Determine the [x, y] coordinate at the center of the cell enclosing the given text.  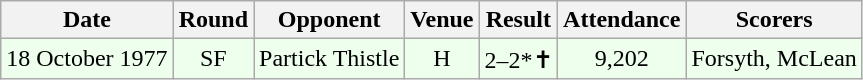
Partick Thistle [330, 59]
Scorers [774, 20]
Date [87, 20]
Round [213, 20]
H [442, 59]
18 October 1977 [87, 59]
2–2*✝ [518, 59]
Attendance [622, 20]
Opponent [330, 20]
9,202 [622, 59]
Result [518, 20]
Venue [442, 20]
Forsyth, McLean [774, 59]
SF [213, 59]
